Provide the [x, y] coordinate of the cell's center where the given text is located.  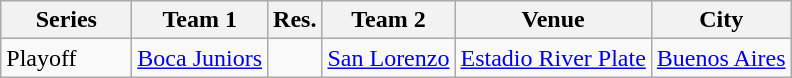
Team 1 [200, 20]
Res. [295, 20]
Team 2 [388, 20]
Venue [553, 20]
Buenos Aires [721, 58]
Series [66, 20]
Boca Juniors [200, 58]
San Lorenzo [388, 58]
Playoff [66, 58]
Estadio River Plate [553, 58]
City [721, 20]
